Scan for the cell matching the given text and deliver its [x, y] coordinate at center. 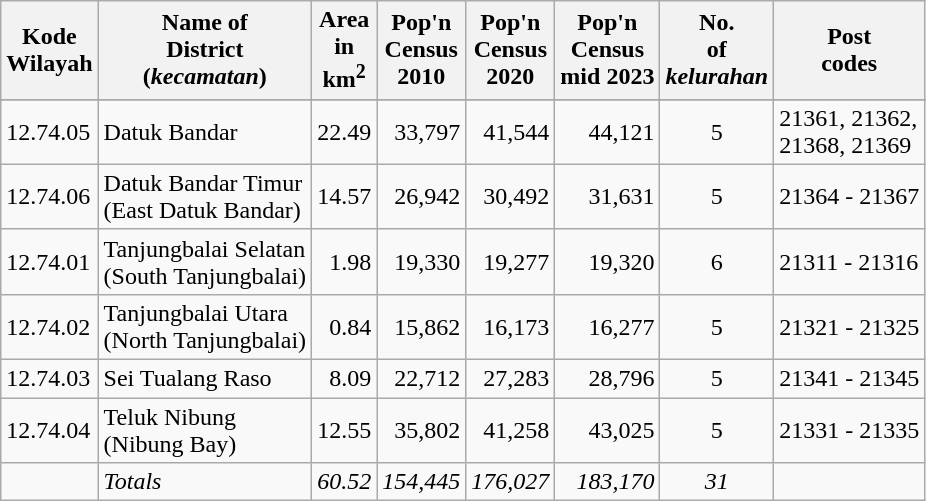
No.ofkelurahan [717, 50]
1.98 [344, 262]
6 [717, 262]
21364 - 21367 [850, 196]
176,027 [510, 482]
44,121 [608, 132]
Datuk Bandar [205, 132]
12.74.06 [50, 196]
30,492 [510, 196]
154,445 [422, 482]
8.09 [344, 379]
12.74.03 [50, 379]
31 [717, 482]
41,258 [510, 430]
35,802 [422, 430]
Name ofDistrict(kecamatan) [205, 50]
19,330 [422, 262]
14.57 [344, 196]
Pop'nCensus2020 [510, 50]
12.74.01 [50, 262]
22.49 [344, 132]
21361, 21362,21368, 21369 [850, 132]
Datuk Bandar Timur (East Datuk Bandar) [205, 196]
27,283 [510, 379]
21331 - 21335 [850, 430]
28,796 [608, 379]
19,277 [510, 262]
22,712 [422, 379]
16,173 [510, 326]
16,277 [608, 326]
183,170 [608, 482]
Kode Wilayah [50, 50]
Teluk Nibung (Nibung Bay) [205, 430]
Tanjungbalai Utara (North Tanjungbalai) [205, 326]
31,631 [608, 196]
0.84 [344, 326]
12.55 [344, 430]
33,797 [422, 132]
Sei Tualang Raso [205, 379]
41,544 [510, 132]
Tanjungbalai Selatan (South Tanjungbalai) [205, 262]
15,862 [422, 326]
21311 - 21316 [850, 262]
60.52 [344, 482]
12.74.05 [50, 132]
12.74.02 [50, 326]
43,025 [608, 430]
Totals [205, 482]
21321 - 21325 [850, 326]
12.74.04 [50, 430]
Areainkm2 [344, 50]
Postcodes [850, 50]
19,320 [608, 262]
26,942 [422, 196]
Pop'nCensusmid 2023 [608, 50]
21341 - 21345 [850, 379]
Pop'nCensus2010 [422, 50]
